Search for the cell housing the specified text and yield its [X, Y] center coordinate. 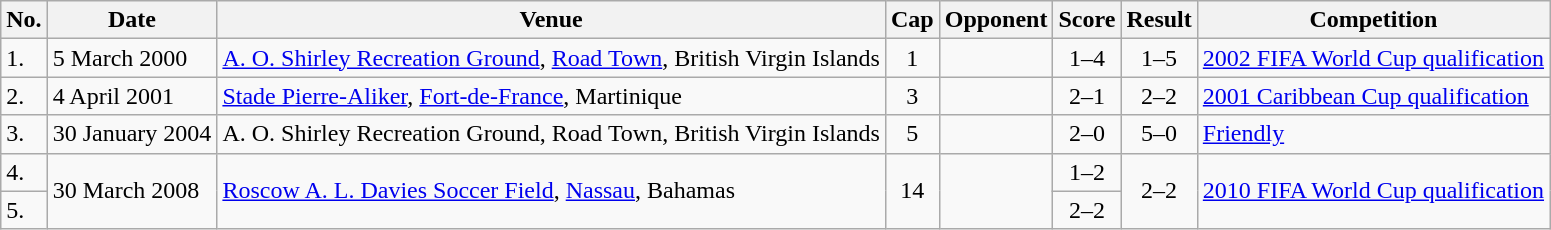
5. [24, 210]
Score [1087, 20]
1 [912, 58]
2010 FIFA World Cup qualification [1373, 191]
5–0 [1159, 134]
3 [912, 96]
Stade Pierre-Aliker, Fort-de-France, Martinique [552, 96]
Cap [912, 20]
1–5 [1159, 58]
1. [24, 58]
5 March 2000 [132, 58]
Result [1159, 20]
Friendly [1373, 134]
No. [24, 20]
30 March 2008 [132, 191]
Venue [552, 20]
2. [24, 96]
Roscow A. L. Davies Soccer Field, Nassau, Bahamas [552, 191]
Competition [1373, 20]
Date [132, 20]
4 April 2001 [132, 96]
2001 Caribbean Cup qualification [1373, 96]
3. [24, 134]
Opponent [996, 20]
4. [24, 172]
1–2 [1087, 172]
2–0 [1087, 134]
2–1 [1087, 96]
5 [912, 134]
30 January 2004 [132, 134]
14 [912, 191]
1–4 [1087, 58]
2002 FIFA World Cup qualification [1373, 58]
